Provide the [X, Y] coordinate of the cell's center where the given text is located.  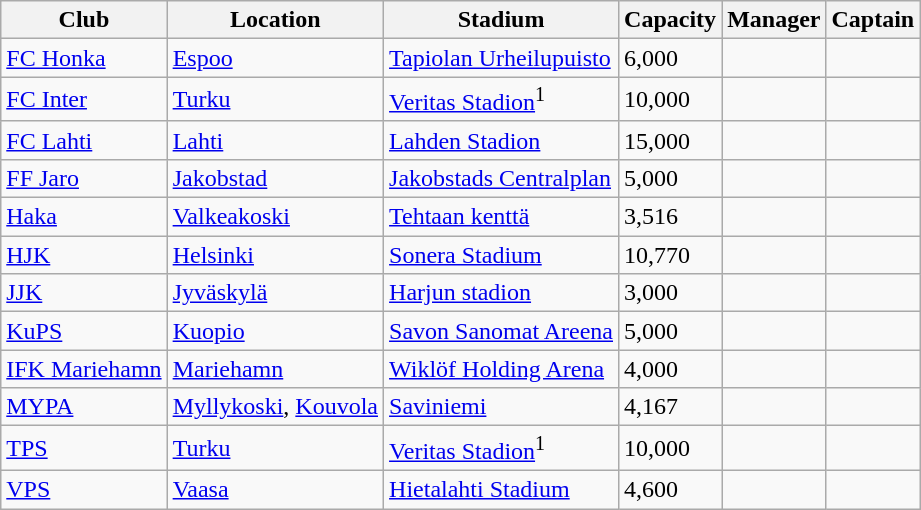
HJK [84, 255]
KuPS [84, 331]
3,516 [670, 217]
Lahden Stadion [502, 140]
Jyväskylä [275, 293]
FC Lahti [84, 140]
TPS [84, 448]
Espoo [275, 58]
6,000 [670, 58]
Valkeakoski [275, 217]
4,000 [670, 369]
Tapiolan Urheilupuisto [502, 58]
JJK [84, 293]
Haka [84, 217]
Vaasa [275, 489]
Club [84, 20]
15,000 [670, 140]
Helsinki [275, 255]
Sonera Stadium [502, 255]
VPS [84, 489]
Harjun stadion [502, 293]
Hietalahti Stadium [502, 489]
Jakobstads Centralplan [502, 178]
Lahti [275, 140]
3,000 [670, 293]
Capacity [670, 20]
Jakobstad [275, 178]
MYPA [84, 407]
Myllykoski, Kouvola [275, 407]
Stadium [502, 20]
FF Jaro [84, 178]
4,600 [670, 489]
Captain [873, 20]
FC Inter [84, 100]
10,770 [670, 255]
IFK Mariehamn [84, 369]
Saviniemi [502, 407]
Savon Sanomat Areena [502, 331]
Manager [774, 20]
Tehtaan kenttä [502, 217]
Location [275, 20]
4,167 [670, 407]
FC Honka [84, 58]
Mariehamn [275, 369]
Wiklöf Holding Arena [502, 369]
Kuopio [275, 331]
